Pinpoint the cell where the given text exists, returning its (X, Y) midpoint coordinate. 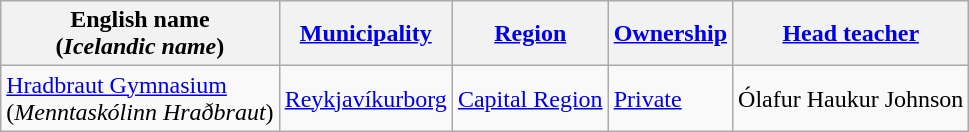
Private (670, 98)
Region (530, 34)
Head teacher (851, 34)
English name(Icelandic name) (140, 34)
Reykjavíkurborg (366, 98)
Hradbraut Gymnasium(Menntaskólinn Hraðbraut) (140, 98)
Ownership (670, 34)
Ólafur Haukur Johnson (851, 98)
Capital Region (530, 98)
Municipality (366, 34)
